Locate the cell with the specified text and output its [X, Y] center coordinate. 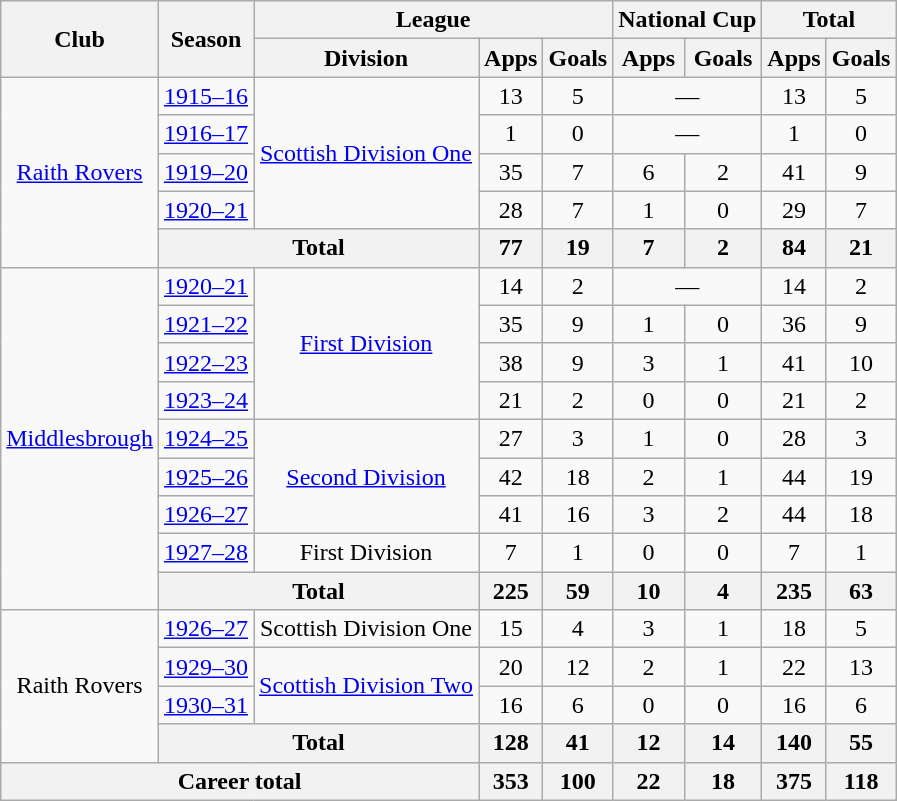
225 [511, 591]
42 [511, 477]
1929–30 [206, 667]
15 [511, 629]
128 [511, 743]
55 [861, 743]
63 [861, 591]
Season [206, 39]
Second Division [366, 476]
1922–23 [206, 362]
77 [511, 248]
375 [794, 781]
1919–20 [206, 172]
1924–25 [206, 438]
29 [794, 210]
140 [794, 743]
1930–31 [206, 705]
Division [366, 58]
59 [578, 591]
1927–28 [206, 553]
36 [794, 324]
118 [861, 781]
38 [511, 362]
Career total [240, 781]
20 [511, 667]
1923–24 [206, 400]
353 [511, 781]
84 [794, 248]
27 [511, 438]
1925–26 [206, 477]
League [434, 20]
Scottish Division Two [366, 686]
Middlesbrough [80, 438]
100 [578, 781]
235 [794, 591]
1921–22 [206, 324]
1915–16 [206, 96]
Club [80, 39]
National Cup [688, 20]
1916–17 [206, 134]
